Identify which cell holds the provided text, then report its (X, Y) central coordinate. 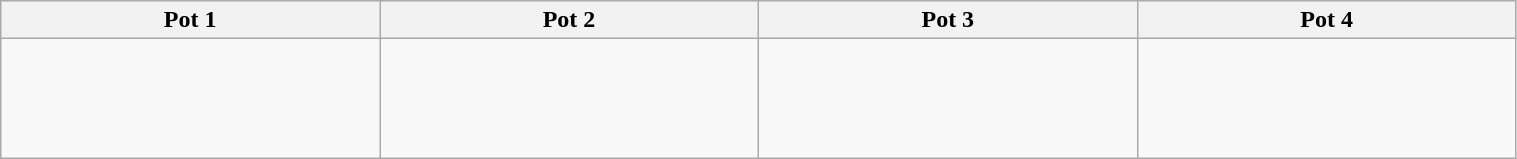
Pot 3 (948, 20)
Pot 2 (570, 20)
Pot 4 (1326, 20)
Pot 1 (190, 20)
